Extract the [X, Y] coordinate from the center of the cell holding the provided text.  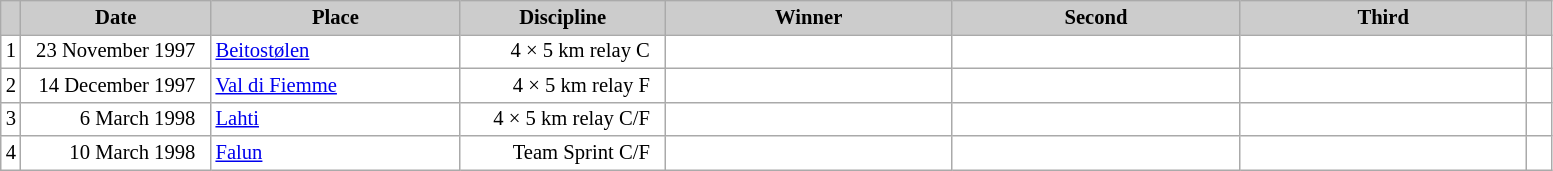
10 March 1998 [116, 153]
Winner [808, 17]
Second [1096, 17]
2 [11, 85]
4 × 5 km relay C/F [562, 119]
Lahti [336, 119]
Beitostølen [336, 51]
Discipline [562, 17]
Date [116, 17]
Third [1384, 17]
6 March 1998 [116, 119]
Team Sprint C/F [562, 153]
Val di Fiemme [336, 85]
Falun [336, 153]
23 November 1997 [116, 51]
4 [11, 153]
1 [11, 51]
14 December 1997 [116, 85]
3 [11, 119]
4 × 5 km relay F [562, 85]
4 × 5 km relay C [562, 51]
Place [336, 17]
